Output the [X, Y] coordinate of the center of the cell containing the given text.  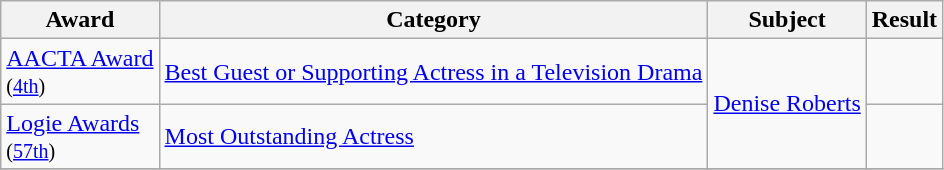
Logie Awards(57th) [80, 136]
Best Guest or Supporting Actress in a Television Drama [434, 72]
Award [80, 20]
AACTA Award(4th) [80, 72]
Most Outstanding Actress [434, 136]
Denise Roberts [787, 104]
Result [904, 20]
Category [434, 20]
Subject [787, 20]
